Return [x, y] of the center of cell containing provided text 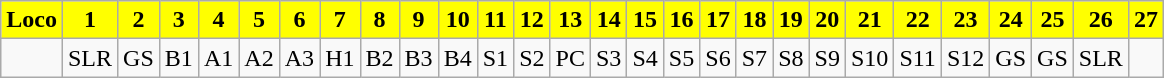
5 [259, 20]
S2 [532, 58]
S8 [791, 58]
26 [1100, 20]
A1 [218, 58]
B2 [380, 58]
23 [965, 20]
11 [495, 20]
S4 [645, 58]
Loco [32, 20]
4 [218, 20]
S5 [681, 58]
9 [418, 20]
24 [1011, 20]
18 [754, 20]
22 [918, 20]
A2 [259, 58]
A3 [299, 58]
6 [299, 20]
15 [645, 20]
S9 [827, 58]
S6 [718, 58]
B1 [178, 58]
S10 [869, 58]
B4 [458, 58]
14 [608, 20]
8 [380, 20]
H1 [340, 58]
2 [139, 20]
17 [718, 20]
3 [178, 20]
S1 [495, 58]
12 [532, 20]
B3 [418, 58]
16 [681, 20]
S7 [754, 58]
20 [827, 20]
S11 [918, 58]
13 [570, 20]
S12 [965, 58]
S3 [608, 58]
27 [1146, 20]
19 [791, 20]
10 [458, 20]
25 [1053, 20]
1 [90, 20]
21 [869, 20]
PC [570, 58]
7 [340, 20]
